Pinpoint the cell where the given text exists, returning its [x, y] midpoint coordinate. 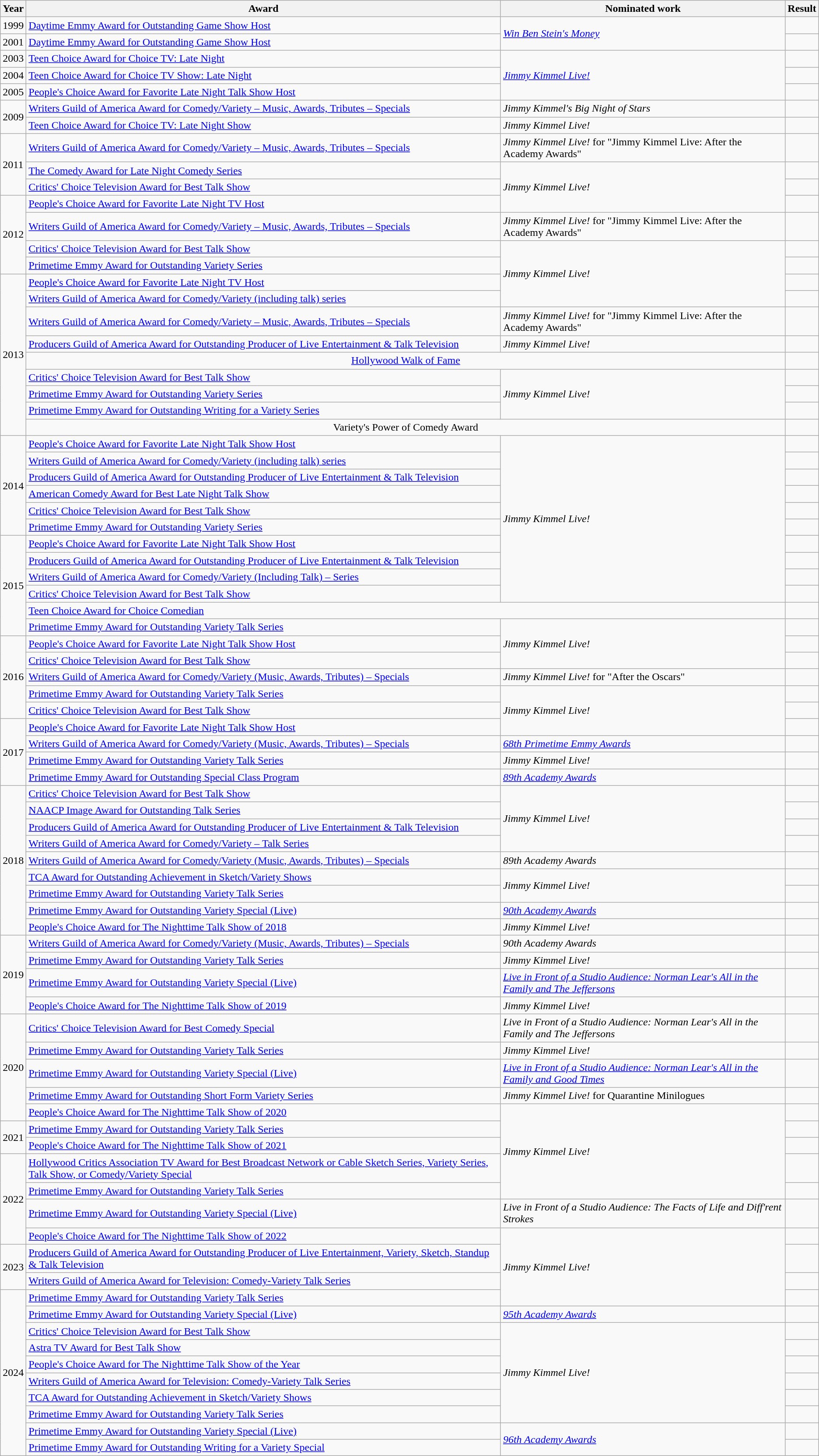
2003 [13, 59]
NAACP Image Award for Outstanding Talk Series [263, 810]
2021 [13, 1137]
2001 [13, 42]
Live in Front of a Studio Audience: Norman Lear's All in the Family and Good Times [643, 1073]
Jimmy Kimmel's Big Night of Stars [643, 109]
People's Choice Award for The Nighttime Talk Show of 2019 [263, 1005]
2022 [13, 1199]
People's Choice Award for The Nighttime Talk Show of 2022 [263, 1236]
2009 [13, 117]
The Comedy Award for Late Night Comedy Series [263, 170]
2020 [13, 1067]
2015 [13, 586]
Teen Choice Award for Choice TV: Late Night [263, 59]
2019 [13, 974]
96th Academy Awards [643, 1439]
Jimmy Kimmel Live! for "After the Oscars" [643, 677]
Hollywood Walk of Fame [406, 361]
Critics' Choice Television Award for Best Comedy Special [263, 1028]
People's Choice Award for The Nighttime Talk Show of the Year [263, 1364]
2012 [13, 235]
Live in Front of a Studio Audience: The Facts of Life and Diff'rent Strokes [643, 1213]
Nominated work [643, 9]
Result [802, 9]
2014 [13, 485]
Primetime Emmy Award for Outstanding Short Form Variety Series [263, 1096]
Win Ben Stein's Money [643, 34]
Astra TV Award for Best Talk Show [263, 1347]
95th Academy Awards [643, 1314]
2005 [13, 92]
2024 [13, 1372]
People's Choice Award for The Nighttime Talk Show of 2020 [263, 1112]
2011 [13, 165]
2016 [13, 677]
Award [263, 9]
Producers Guild of America Award for Outstanding Producer of Live Entertainment, Variety, Sketch, Standup & Talk Television [263, 1259]
Primetime Emmy Award for Outstanding Writing for a Variety Series [263, 410]
Variety's Power of Comedy Award [406, 427]
People's Choice Award for The Nighttime Talk Show of 2018 [263, 927]
Primetime Emmy Award for Outstanding Writing for a Variety Special [263, 1448]
1999 [13, 25]
2004 [13, 75]
Hollywood Critics Association TV Award for Best Broadcast Network or Cable Sketch Series, Variety Series, Talk Show, or Comedy/Variety Special [263, 1168]
People's Choice Award for The Nighttime Talk Show of 2021 [263, 1146]
Jimmy Kimmel Live! for Quarantine Minilogues [643, 1096]
2018 [13, 860]
Writers Guild of America Award for Comedy/Variety – Talk Series [263, 844]
Year [13, 9]
Teen Choice Award for Choice TV: Late Night Show [263, 125]
2013 [13, 355]
2017 [13, 752]
Writers Guild of America Award for Comedy/Variety (Including Talk) – Series [263, 577]
Primetime Emmy Award for Outstanding Special Class Program [263, 777]
68th Primetime Emmy Awards [643, 744]
American Comedy Award for Best Late Night Talk Show [263, 494]
Teen Choice Award for Choice TV Show: Late Night [263, 75]
2023 [13, 1267]
Teen Choice Award for Choice Comedian [406, 610]
